From the cell containing the given text, extract its center point as [x, y] coordinate. 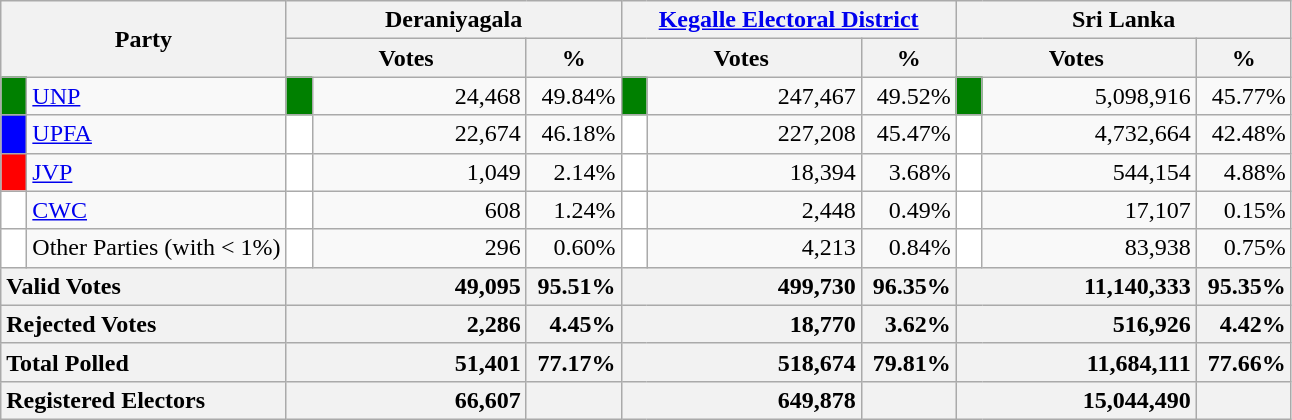
2,448 [754, 210]
4.88% [1244, 172]
0.49% [908, 210]
608 [419, 210]
0.15% [1244, 210]
51,401 [406, 362]
42.48% [1244, 134]
Other Parties (with < 1%) [156, 248]
UNP [156, 96]
0.75% [1244, 248]
2.14% [574, 172]
49.84% [574, 96]
79.81% [908, 362]
49.52% [908, 96]
518,674 [741, 362]
247,467 [754, 96]
4,213 [754, 248]
46.18% [574, 134]
4.42% [1244, 324]
649,878 [741, 400]
49,095 [406, 286]
18,770 [741, 324]
22,674 [419, 134]
Deraniyagala [454, 20]
3.62% [908, 324]
296 [419, 248]
45.47% [908, 134]
4,732,664 [1089, 134]
Party [144, 39]
95.35% [1244, 286]
UPFA [156, 134]
1.24% [574, 210]
5,098,916 [1089, 96]
83,938 [1089, 248]
Total Polled [144, 362]
Rejected Votes [144, 324]
1,049 [419, 172]
Kegalle Electoral District [788, 20]
2,286 [406, 324]
4.45% [574, 324]
499,730 [741, 286]
Valid Votes [144, 286]
95.51% [574, 286]
24,468 [419, 96]
77.17% [574, 362]
11,684,111 [1076, 362]
15,044,490 [1076, 400]
11,140,333 [1076, 286]
77.66% [1244, 362]
45.77% [1244, 96]
66,607 [406, 400]
516,926 [1076, 324]
Sri Lanka [1124, 20]
CWC [156, 210]
0.84% [908, 248]
17,107 [1089, 210]
Registered Electors [144, 400]
96.35% [908, 286]
3.68% [908, 172]
227,208 [754, 134]
544,154 [1089, 172]
18,394 [754, 172]
0.60% [574, 248]
JVP [156, 172]
